Return (x, y) of the center of cell containing provided text 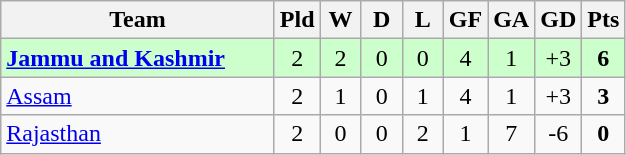
GD (558, 20)
Team (138, 20)
7 (512, 134)
Rajasthan (138, 134)
6 (604, 58)
Pld (297, 20)
W (340, 20)
3 (604, 96)
Pts (604, 20)
Jammu and Kashmir (138, 58)
-6 (558, 134)
Assam (138, 96)
GF (465, 20)
L (422, 20)
D (382, 20)
GA (512, 20)
